Extract the (X, Y) coordinate from the center of the cell holding the provided text.  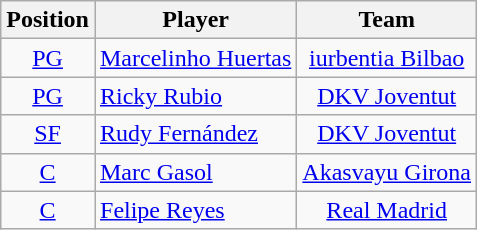
Position (48, 20)
Player (195, 20)
SF (48, 134)
iurbentia Bilbao (387, 58)
Ricky Rubio (195, 96)
Real Madrid (387, 210)
Felipe Reyes (195, 210)
Marcelinho Huertas (195, 58)
Team (387, 20)
Akasvayu Girona (387, 172)
Marc Gasol (195, 172)
Rudy Fernández (195, 134)
